Locate the cell with the specified text and output its [x, y] center coordinate. 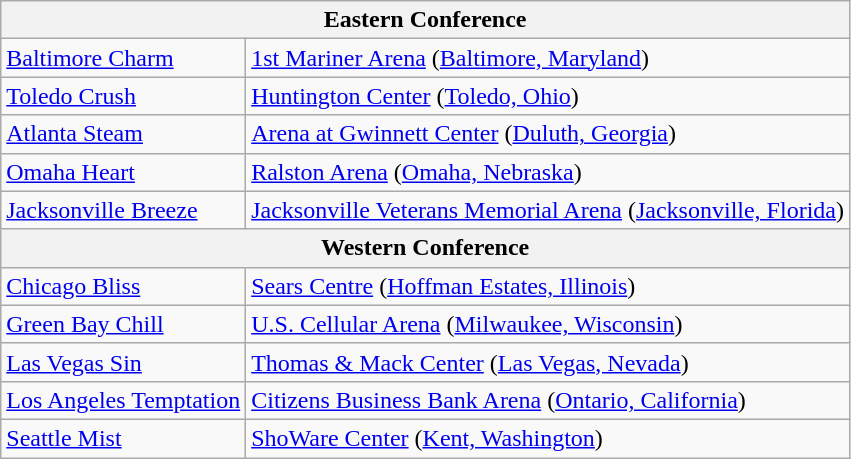
1st Mariner Arena (Baltimore, Maryland) [548, 58]
Huntington Center (Toledo, Ohio) [548, 96]
Jacksonville Breeze [124, 210]
Jacksonville Veterans Memorial Arena (Jacksonville, Florida) [548, 210]
Eastern Conference [426, 20]
Chicago Bliss [124, 286]
Toledo Crush [124, 96]
U.S. Cellular Arena (Milwaukee, Wisconsin) [548, 324]
Western Conference [426, 248]
Citizens Business Bank Arena (Ontario, California) [548, 400]
Sears Centre (Hoffman Estates, Illinois) [548, 286]
Omaha Heart [124, 172]
ShoWare Center (Kent, Washington) [548, 438]
Seattle Mist [124, 438]
Las Vegas Sin [124, 362]
Atlanta Steam [124, 134]
Thomas & Mack Center (Las Vegas, Nevada) [548, 362]
Ralston Arena (Omaha, Nebraska) [548, 172]
Los Angeles Temptation [124, 400]
Arena at Gwinnett Center (Duluth, Georgia) [548, 134]
Green Bay Chill [124, 324]
Baltimore Charm [124, 58]
